Return [X, Y] of the center of cell containing provided text 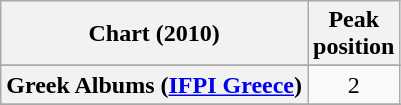
2 [354, 85]
Peakposition [354, 34]
Greek Albums (IFPI Greece) [154, 85]
Chart (2010) [154, 34]
